Find where the given text appears and provide that cell's center as [X, Y] coordinate. 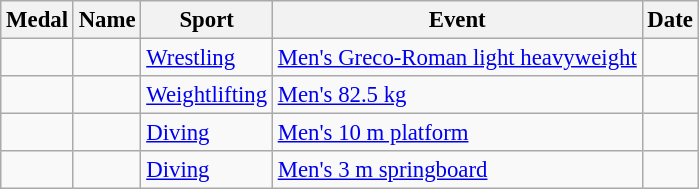
Men's 82.5 kg [457, 95]
Name [107, 20]
Date [670, 20]
Medal [38, 20]
Men's 10 m platform [457, 133]
Weightlifting [207, 95]
Sport [207, 20]
Men's Greco-Roman light heavyweight [457, 58]
Men's 3 m springboard [457, 170]
Wrestling [207, 58]
Event [457, 20]
